Return (x, y) of the center of cell containing provided text 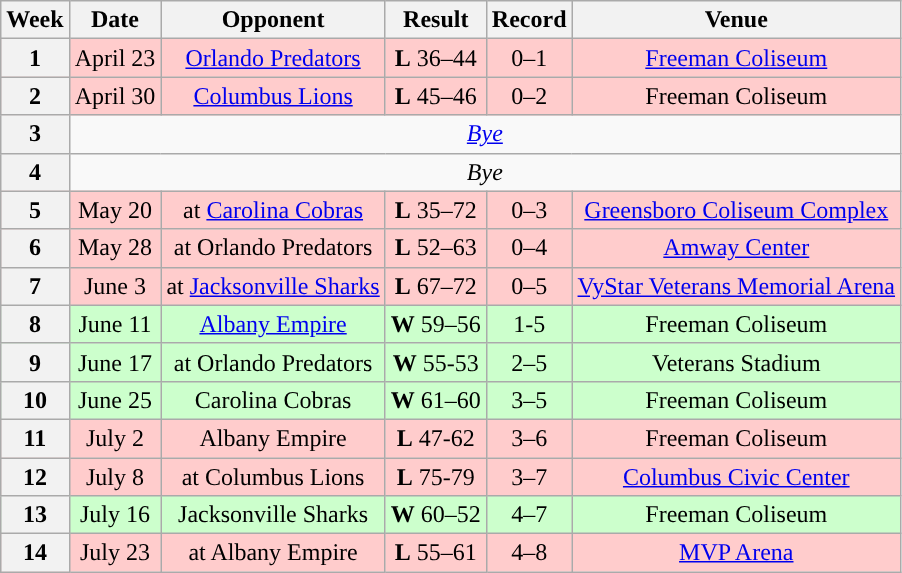
May 20 (115, 210)
4 (35, 172)
at Carolina Cobras (273, 210)
12 (35, 477)
3 (35, 134)
Week (35, 20)
8 (35, 324)
L 75-79 (436, 477)
at Columbus Lions (273, 477)
Greensboro Coliseum Complex (736, 210)
L 55–61 (436, 553)
June 25 (115, 400)
Record (529, 20)
7 (35, 286)
2 (35, 96)
11 (35, 438)
Carolina Cobras (273, 400)
July 8 (115, 477)
L 35–72 (436, 210)
L 45–46 (436, 96)
L 67–72 (436, 286)
July 2 (115, 438)
July 23 (115, 553)
June 17 (115, 362)
W 59–56 (436, 324)
Venue (736, 20)
Amway Center (736, 248)
1 (35, 58)
3–5 (529, 400)
Opponent (273, 20)
2–5 (529, 362)
0–1 (529, 58)
Jacksonville Sharks (273, 515)
June 11 (115, 324)
0–4 (529, 248)
4–7 (529, 515)
April 23 (115, 58)
9 (35, 362)
3–7 (529, 477)
at Jacksonville Sharks (273, 286)
L 47-62 (436, 438)
5 (35, 210)
Orlando Predators (273, 58)
0–2 (529, 96)
W 61–60 (436, 400)
Veterans Stadium (736, 362)
14 (35, 553)
Columbus Lions (273, 96)
6 (35, 248)
W 60–52 (436, 515)
July 16 (115, 515)
April 30 (115, 96)
VyStar Veterans Memorial Arena (736, 286)
May 28 (115, 248)
4–8 (529, 553)
3–6 (529, 438)
Date (115, 20)
0–5 (529, 286)
at Albany Empire (273, 553)
L 36–44 (436, 58)
10 (35, 400)
June 3 (115, 286)
L 52–63 (436, 248)
Columbus Civic Center (736, 477)
Result (436, 20)
W 55-53 (436, 362)
0–3 (529, 210)
MVP Arena (736, 553)
13 (35, 515)
1-5 (529, 324)
